Pinpoint the cell where the given text exists, returning its (x, y) midpoint coordinate. 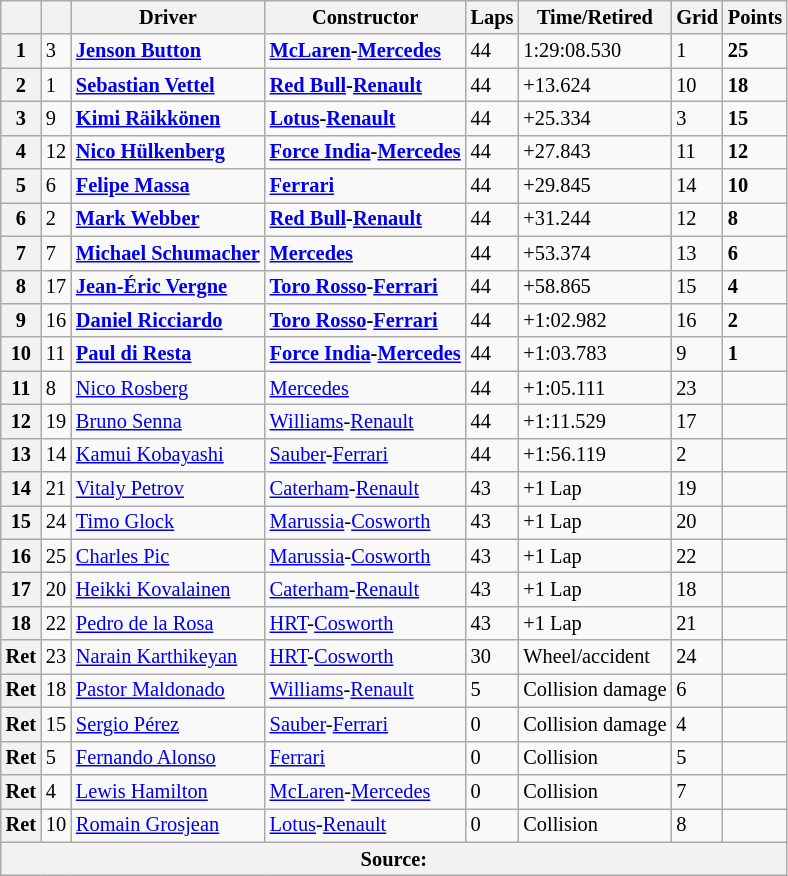
Romain Grosjean (168, 825)
Felipe Massa (168, 186)
+1:11.529 (594, 421)
Bruno Senna (168, 421)
+27.843 (594, 152)
Pedro de la Rosa (168, 623)
Grid (697, 17)
Time/Retired (594, 17)
Nico Rosberg (168, 388)
Jean-Éric Vergne (168, 287)
Wheel/accident (594, 657)
+1:03.783 (594, 354)
Kimi Räikkönen (168, 118)
+58.865 (594, 287)
+53.374 (594, 253)
Sergio Pérez (168, 724)
Sebastian Vettel (168, 85)
Fernando Alonso (168, 758)
Vitaly Petrov (168, 489)
Daniel Ricciardo (168, 320)
1:29:08.530 (594, 51)
+31.244 (594, 219)
+25.334 (594, 118)
30 (492, 657)
Jenson Button (168, 51)
Lewis Hamilton (168, 791)
Points (755, 17)
Source: (394, 859)
Timo Glock (168, 522)
Michael Schumacher (168, 253)
Driver (168, 17)
+13.624 (594, 85)
Laps (492, 17)
Paul di Resta (168, 354)
Heikki Kovalainen (168, 589)
Nico Hülkenberg (168, 152)
+1:05.111 (594, 388)
Mark Webber (168, 219)
Charles Pic (168, 556)
Constructor (366, 17)
Kamui Kobayashi (168, 455)
Pastor Maldonado (168, 690)
Narain Karthikeyan (168, 657)
+1:56.119 (594, 455)
+29.845 (594, 186)
+1:02.982 (594, 320)
